Capture the cell that displays the provided text and extract its [X, Y] central coordinate. 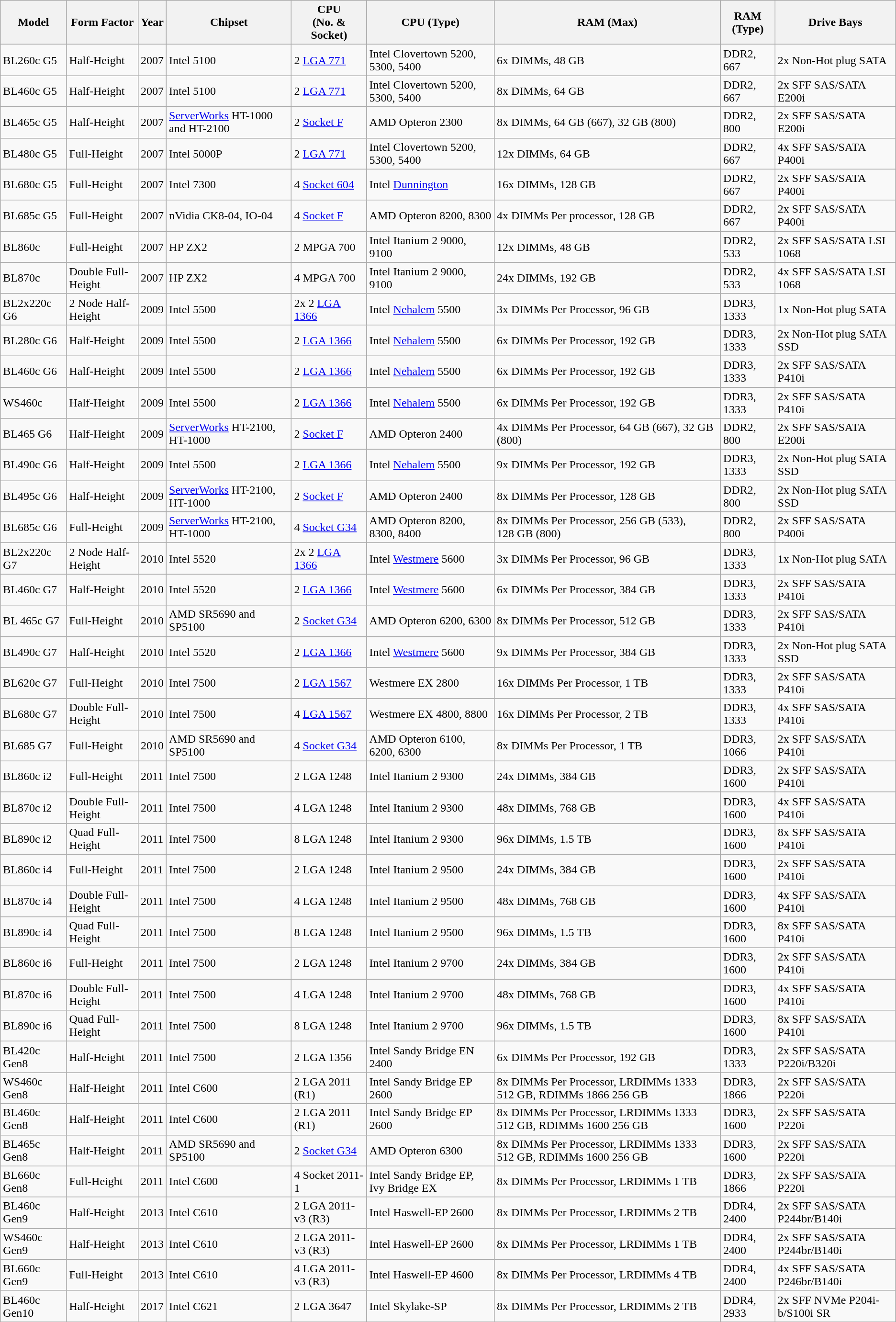
BL490c G6 [34, 465]
Drive Bays [835, 23]
4x SFF SAS/SATA P400i [835, 153]
Form Factor [102, 23]
4x DIMMs Per Processor, 64 GB (667), 32 GB (800) [608, 434]
BL460c Gen8 [34, 1119]
Intel Haswell-EP 4600 [430, 1275]
4 Socket 604 [329, 185]
BL460c G5 [34, 91]
BL860c i2 [34, 777]
4 Socket 2011-1 [329, 1182]
BL890c i2 [34, 839]
nVidia CK8-04, IO-04 [229, 215]
WS460c Gen8 [34, 1088]
16x DIMMs Per Processor, 1 TB [608, 683]
Intel Dunnington [430, 185]
16x DIMMs Per Processor, 2 TB [608, 714]
4x DIMMs Per processor, 128 GB [608, 215]
BL870c i6 [34, 995]
Model [34, 23]
AMD Opteron 8200, 8300 [430, 215]
BL465c G5 [34, 123]
BL2x220c G7 [34, 558]
2x Non-Hot plug SATA [835, 60]
BL860c i6 [34, 963]
2 LGA 1567 [329, 683]
6x DIMMs, 48 GB [608, 60]
16x DIMMs, 128 GB [608, 185]
BL685 G7 [34, 745]
BL860c [34, 247]
4 Socket F [329, 215]
BL860c i4 [34, 870]
4x SFF SAS/SATA LSI 1068 [835, 278]
BL460c G6 [34, 372]
BL460c Gen9 [34, 1212]
2 LGA 1356 [329, 1057]
24x DIMMs, 192 GB [608, 278]
2 MPGA 700 [329, 247]
BL460c G7 [34, 590]
12x DIMMs, 64 GB [608, 153]
8x DIMMs Per Processor, 128 GB [608, 496]
4 MPGA 700 [329, 278]
8x DIMMs, 64 GB (667), 32 GB (800) [608, 123]
8x DIMMs, 64 GB [608, 91]
BL260c G5 [34, 60]
AMD Opteron 2300 [430, 123]
BL870c i2 [34, 807]
BL420c Gen8 [34, 1057]
BL490c G7 [34, 652]
WS460c [34, 402]
WS460c Gen9 [34, 1244]
BL280c G6 [34, 340]
2x SFF NVMe P204i-b/S100i SR [835, 1306]
Intel Sandy Bridge EP, Ivy Bridge EX [430, 1182]
BL495c G6 [34, 496]
Westmere EX 4800, 8800 [430, 714]
BL685c G6 [34, 528]
BL620c G7 [34, 683]
Intel 7300 [229, 185]
Chipset [229, 23]
Intel Sandy Bridge EN 2400 [430, 1057]
BL680c G7 [34, 714]
AMD Opteron 8200, 8300, 8400 [430, 528]
BL 465c G7 [34, 621]
9x DIMMs Per Processor, 384 GB [608, 652]
ServerWorks HT-1000 and HT-2100 [229, 123]
RAM (Type) [748, 23]
4x SFF SAS/SATA P246br/B140i [835, 1275]
Year [152, 23]
9x DIMMs Per Processor, 192 GB [608, 465]
BL680c G5 [34, 185]
4 LGA 2011-v3 (R3) [329, 1275]
BL460c Gen10 [34, 1306]
6x DIMMs Per Processor, 384 GB [608, 590]
BL660c Gen8 [34, 1182]
CPU(No. & Socket) [329, 23]
BL890c i6 [34, 1026]
BL465c Gen8 [34, 1150]
DDR3, 1066 [748, 745]
AMD Opteron 6200, 6300 [430, 621]
AMD Opteron 6100, 6200, 6300 [430, 745]
Intel C621 [229, 1306]
BL660c Gen9 [34, 1275]
BL2x220c G6 [34, 309]
RAM (Max) [608, 23]
Intel 5000P [229, 153]
BL685c G5 [34, 215]
CPU (Type) [430, 23]
4 LGA 1567 [329, 714]
BL870c i4 [34, 901]
2x SFF SAS/SATA P220i/B320i [835, 1057]
8x DIMMs Per Processor, LRDIMMs 1333 512 GB, RDIMMs 1866 256 GB [608, 1088]
12x DIMMs, 48 GB [608, 247]
8x DIMMs Per Processor, 512 GB [608, 621]
2x SFF SAS/SATA LSI 1068 [835, 247]
BL890c i4 [34, 933]
2017 [152, 1306]
8x DIMMs Per Processor, 256 GB (533), 128 GB (800) [608, 528]
BL870c [34, 278]
Westmere EX 2800 [430, 683]
2 LGA 3647 [329, 1306]
AMD Opteron 6300 [430, 1150]
Intel Skylake-SP [430, 1306]
8x DIMMs Per Processor, LRDIMMs 4 TB [608, 1275]
BL480c G5 [34, 153]
BL465 G6 [34, 434]
DDR4, 2933 [748, 1306]
8x DIMMs Per Processor, 1 TB [608, 745]
